Output the (x, y) coordinate of the center of the cell containing the given text.  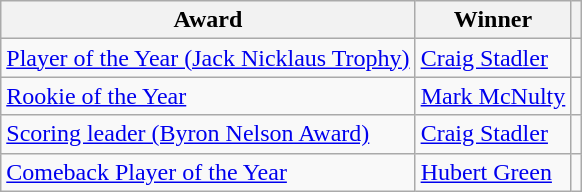
Player of the Year (Jack Nicklaus Trophy) (208, 58)
Mark McNulty (493, 96)
Award (208, 20)
Rookie of the Year (208, 96)
Hubert Green (493, 172)
Scoring leader (Byron Nelson Award) (208, 134)
Winner (493, 20)
Comeback Player of the Year (208, 172)
